Provide the [X, Y] coordinate of the cell's center where the given text is located.  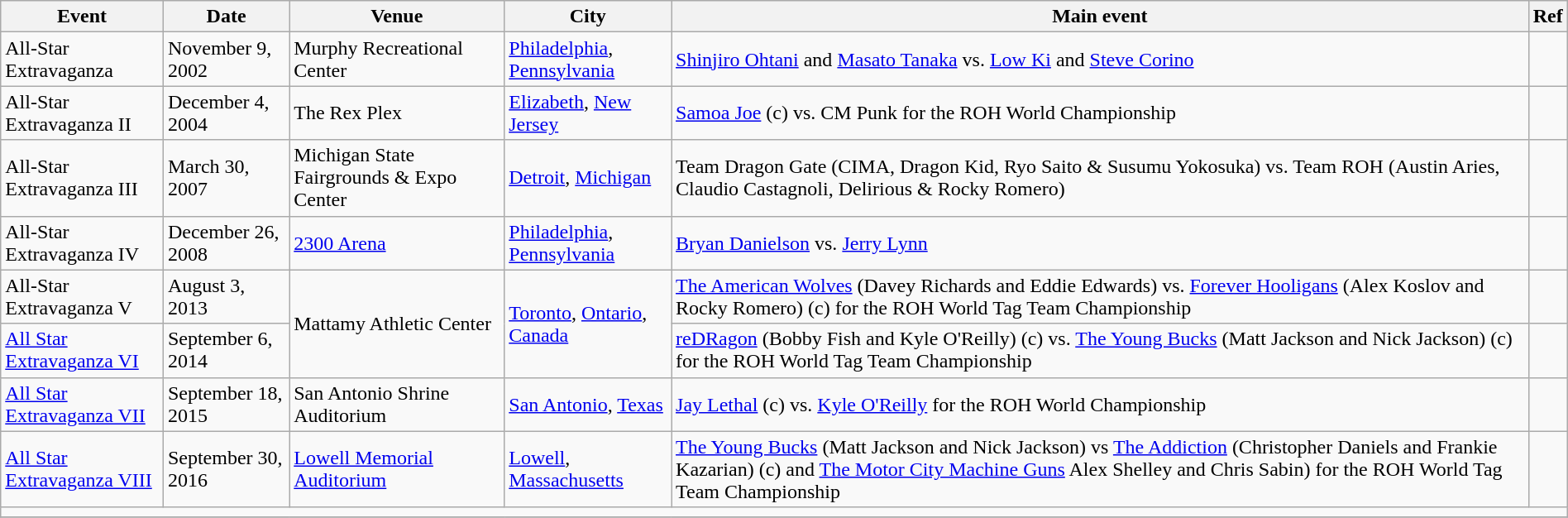
All-Star Extravaganza [83, 60]
Date [226, 17]
Shinjiro Ohtani and Masato Tanaka vs. Low Ki and Steve Corino [1100, 60]
All-Star Extravaganza II [83, 113]
All-Star Extravaganza III [83, 178]
Ref [1548, 17]
September 30, 2016 [226, 469]
March 30, 2007 [226, 178]
Mattamy Athletic Center [397, 324]
2300 Arena [397, 243]
Murphy Recreational Center [397, 60]
August 3, 2013 [226, 296]
Elizabeth, New Jersey [588, 113]
All-Star Extravaganza V [83, 296]
Venue [397, 17]
Event [83, 17]
December 26, 2008 [226, 243]
Lowell Memorial Auditorium [397, 469]
Jay Lethal (c) vs. Kyle O'Reilly for the ROH World Championship [1100, 404]
Michigan State Fairgrounds & Expo Center [397, 178]
Main event [1100, 17]
Samoa Joe (c) vs. CM Punk for the ROH World Championship [1100, 113]
All Star Extravaganza VIII [83, 469]
All-Star Extravaganza IV [83, 243]
reDRagon (Bobby Fish and Kyle O'Reilly) (c) vs. The Young Bucks (Matt Jackson and Nick Jackson) (c) for the ROH World Tag Team Championship [1100, 351]
All Star Extravaganza VI [83, 351]
Toronto, Ontario, Canada [588, 324]
September 18, 2015 [226, 404]
San Antonio, Texas [588, 404]
Lowell, Massachusetts [588, 469]
December 4, 2004 [226, 113]
The Rex Plex [397, 113]
September 6, 2014 [226, 351]
All Star Extravaganza VII [83, 404]
November 9, 2002 [226, 60]
San Antonio Shrine Auditorium [397, 404]
Bryan Danielson vs. Jerry Lynn [1100, 243]
City [588, 17]
Team Dragon Gate (CIMA, Dragon Kid, Ryo Saito & Susumu Yokosuka) vs. Team ROH (Austin Aries, Claudio Castagnoli, Delirious & Rocky Romero) [1100, 178]
Detroit, Michigan [588, 178]
